Detect which cell encompasses the target text, then output its (x, y) center coordinate. 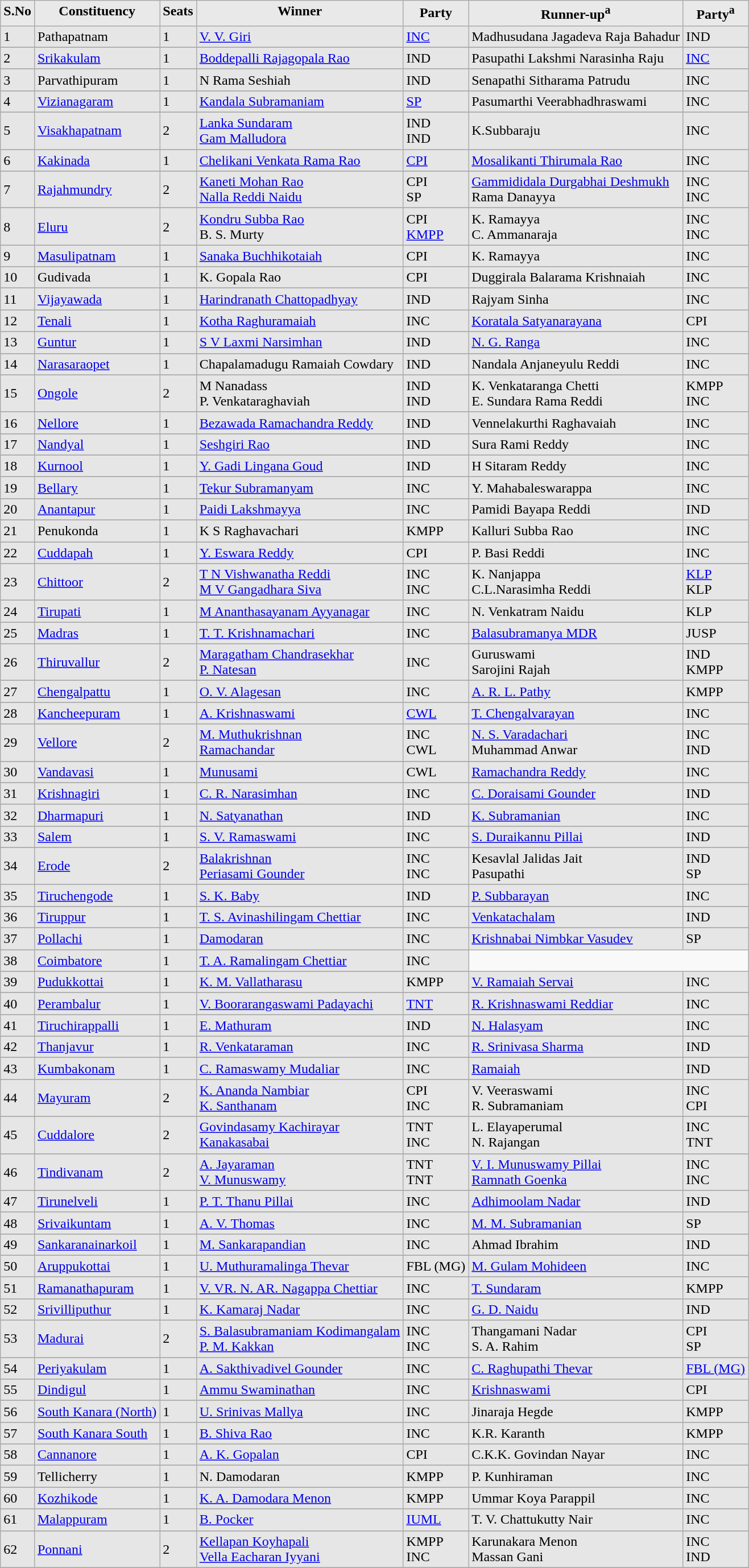
Bezawada Ramachandra Reddy (300, 423)
K. Ramayya (576, 256)
T. Sundaram (576, 1288)
Salem (97, 837)
Tiruchengode (97, 895)
Duggirala Balarama Krishnaiah (576, 278)
A. Krishnaswami (300, 713)
T. S. Avinashilingam Chettiar (300, 917)
52 (18, 1309)
Guntur (97, 342)
49 (18, 1244)
53 (18, 1339)
31 (18, 793)
51 (18, 1288)
15 (18, 394)
Thiruvallur (97, 662)
61 (18, 1520)
N. Satyanathan (300, 815)
K.Subbaraju (576, 131)
Kesavlal Jalidas JaitPasupathi (576, 866)
N. G. Ranga (576, 342)
Maragatham ChandrasekharP. Natesan (300, 662)
Penukonda (97, 531)
M Nanadass P. Venkataraghaviah (300, 394)
35 (18, 895)
Bellary (97, 487)
V. VR. N. AR. Nagappa Chettiar (300, 1288)
K. Ananda NambiarK. Santhanam (300, 1098)
Erode (97, 866)
Ramachandra Reddy (576, 772)
Dindigul (97, 1390)
Madurai (97, 1339)
Visakhapatnam (97, 131)
41 (18, 1025)
P. Basi Reddi (576, 553)
S. Duraikannu Pillai (576, 837)
50 (18, 1266)
INCCWL (436, 743)
14 (18, 364)
Srivaikuntam (97, 1223)
Perambalur (97, 1004)
13 (18, 342)
Tirupati (97, 611)
INCTNT (715, 1135)
Y. Mahabaleswarappa (576, 487)
Venkatachalam (576, 917)
N. Venkatram Naidu (576, 611)
Tirunelveli (97, 1201)
Ummar Koya Parappil (576, 1498)
C. Raghupathi Thevar (576, 1368)
Srivilliputhur (97, 1309)
S. Balasubramaniam KodimangalamP. M. Kakkan (300, 1339)
Tiruchirappalli (97, 1025)
Pathapatnam (97, 36)
Parvathipuram (97, 80)
M. M. Subramanian (576, 1223)
16 (18, 423)
Cuddapah (97, 553)
Gudivada (97, 278)
Vijayawada (97, 299)
P. Kunhiraman (576, 1476)
24 (18, 611)
21 (18, 531)
56 (18, 1412)
17 (18, 444)
Vellore (97, 743)
Lanka SundaramGam Malludora (300, 131)
Tellicherry (97, 1476)
44 (18, 1098)
Sankaranainarkoil (97, 1244)
Chelikani Venkata Rama Rao (300, 160)
Srikakulam (97, 58)
M. MuthukrishnanRamachandar (300, 743)
10 (18, 278)
K. Subramanian (576, 815)
KLPKLP (715, 582)
Thangamani NadarS. A. Rahim (576, 1339)
R. Srinivasa Sharma (576, 1047)
Party (436, 14)
60 (18, 1498)
Ramanathapuram (97, 1288)
Ponnani (97, 1549)
L. ElayaperumalN. Rajangan (576, 1135)
Kondru Subba RaoB. S. Murty (300, 226)
N Rama Seshiah (300, 80)
S V Laxmi Narsimhan (300, 342)
Sanaka Buchhikotaiah (300, 256)
Dharmapuri (97, 815)
Krishnaswami (576, 1390)
Madhusudana Jagadeva Raja Bahadur (576, 36)
Constituency (97, 14)
CPIKMPP (436, 226)
19 (18, 487)
Periyakulam (97, 1368)
38 (18, 961)
M. Sankarapandian (300, 1244)
Winner (300, 14)
A. V. Thomas (300, 1223)
Pollachi (97, 939)
Cannanore (97, 1455)
K. Kamaraj Nadar (300, 1309)
59 (18, 1476)
34 (18, 866)
Ahmad Ibrahim (576, 1244)
C. Doraisami Gounder (576, 793)
H Sitaram Reddy (576, 466)
V. V. Giri (300, 36)
C. Ramaswamy Mudaliar (300, 1069)
B. Pocker (300, 1520)
Adhimoolam Nadar (576, 1201)
12 (18, 321)
TNTINC (436, 1135)
R. Venkataraman (300, 1047)
V. I. Munuswamy PillaiRamnath Goenka (576, 1172)
M Ananthasayanam Ayyanagar (300, 611)
27 (18, 692)
A. Sakthivadivel Gounder (300, 1368)
N. Damodaran (300, 1476)
Vennelakurthi Raghavaiah (576, 423)
46 (18, 1172)
Kandala Subramaniam (300, 101)
Kumbakonam (97, 1069)
U. Srinivas Mallya (300, 1412)
A. K. Gopalan (300, 1455)
KLP (715, 611)
Vizianagaram (97, 101)
IUML (436, 1520)
Partya (715, 14)
South Kanara (North) (97, 1412)
TNTTNT (436, 1172)
Kellapan KoyhapaliVella Eacharan Iyyani (300, 1549)
INDSP (715, 866)
Masulipatnam (97, 256)
T. V. Chattukutty Nair (576, 1520)
T. A. Ramalingam Chettiar (300, 961)
45 (18, 1135)
Anantapur (97, 509)
Cuddalore (97, 1135)
30 (18, 772)
Mayuram (97, 1098)
Karunakara MenonMassan Gani (576, 1549)
9 (18, 256)
33 (18, 837)
Coimbatore (97, 961)
57 (18, 1433)
55 (18, 1390)
K.R. Karanth (576, 1433)
26 (18, 662)
B. Shiva Rao (300, 1433)
Balasubramanya MDR (576, 633)
Kurnool (97, 466)
K. Gopala Rao (300, 278)
Ammu Swaminathan (300, 1390)
4 (18, 101)
Sura Rami Reddy (576, 444)
37 (18, 939)
CPIINC (436, 1098)
6 (18, 160)
Krishnagiri (97, 793)
Nellore (97, 423)
S.No (18, 14)
T. Chengalvarayan (576, 713)
P. Subbarayan (576, 895)
Thanjavur (97, 1047)
47 (18, 1201)
54 (18, 1368)
Kalluri Subba Rao (576, 531)
Chapalamadugu Ramaiah Cowdary (300, 364)
Gammididala Durgabhai DeshmukhRama Danayya (576, 190)
Guruswami Sarojini Rajah (576, 662)
Runner-upa (576, 14)
Pasupathi Lakshmi Narasinha Raju (576, 58)
Malappuram (97, 1520)
Y. Eswara Reddy (300, 553)
8 (18, 226)
Y. Gadi Lingana Goud (300, 466)
V. Ramaiah Servai (576, 982)
58 (18, 1455)
Ongole (97, 394)
Tekur Subramanyam (300, 487)
Vandavasi (97, 772)
7 (18, 190)
42 (18, 1047)
C.K.K. Govindan Nayar (576, 1455)
Koratala Satyanarayana (576, 321)
Pudukkottai (97, 982)
18 (18, 466)
25 (18, 633)
K. NanjappaC.L.Narasimha Reddi (576, 582)
C. R. Narasimhan (300, 793)
Aruppukottai (97, 1266)
Mosalikanti Thirumala Rao (576, 160)
JUSP (715, 633)
P. T. Thanu Pillai (300, 1201)
T. T. Krishnamachari (300, 633)
40 (18, 1004)
K. RamayyaC. Ammanaraja (576, 226)
O. V. Alagesan (300, 692)
Harindranath Chattopadhyay (300, 299)
Jinaraja Hegde (576, 1412)
T N Vishwanatha Reddi M V Gangadhara Siva (300, 582)
Paidi Lakshmayya (300, 509)
S. V. Ramaswami (300, 837)
INCCPI (715, 1098)
S. K. Baby (300, 895)
K. M. Vallatharasu (300, 982)
Kozhikode (97, 1498)
Senapathi Sitharama Patrudu (576, 80)
48 (18, 1223)
20 (18, 509)
39 (18, 982)
36 (18, 917)
E. Mathuram (300, 1025)
Chengalpattu (97, 692)
U. Muthuramalinga Thevar (300, 1266)
62 (18, 1549)
Nandyal (97, 444)
Krishnabai Nimbkar Vasudev (576, 939)
43 (18, 1069)
M. Gulam Mohideen (576, 1266)
BalakrishnanPeriasami Gounder (300, 866)
3 (18, 80)
Kaneti Mohan RaoNalla Reddi Naidu (300, 190)
Madras (97, 633)
22 (18, 553)
N. Halasyam (576, 1025)
A. Jayaraman V. Munuswamy (300, 1172)
Pasumarthi Veerabhadhraswami (576, 101)
TNT (436, 1004)
South Kanara South (97, 1433)
29 (18, 743)
23 (18, 582)
Eluru (97, 226)
Rajahmundry (97, 190)
K S Raghavachari (300, 531)
5 (18, 131)
Narasaraopet (97, 364)
Kotha Raghuramaiah (300, 321)
Govindasamy KachirayarKanakasabai (300, 1135)
Kancheepuram (97, 713)
Munusami (300, 772)
Tiruppur (97, 917)
V. Boorarangaswami Padayachi (300, 1004)
32 (18, 815)
V. VeeraswamiR. Subramaniam (576, 1098)
Kakinada (97, 160)
Damodaran (300, 939)
Chittoor (97, 582)
A. R. L. Pathy (576, 692)
N. S. VaradachariMuhammad Anwar (576, 743)
G. D. Naidu (576, 1309)
Ramaiah (576, 1069)
11 (18, 299)
Seshgiri Rao (300, 444)
Pamidi Bayapa Reddi (576, 509)
R. Krishnaswami Reddiar (576, 1004)
Nandala Anjaneyulu Reddi (576, 364)
Tenali (97, 321)
Tindivanam (97, 1172)
INDKMPP (715, 662)
K. Venkataranga ChettiE. Sundara Rama Reddi (576, 394)
Boddepalli Rajagopala Rao (300, 58)
Rajyam Sinha (576, 299)
K. A. Damodara Menon (300, 1498)
Seats (178, 14)
28 (18, 713)
